Output the [x, y] coordinate of the center of the cell containing the given text.  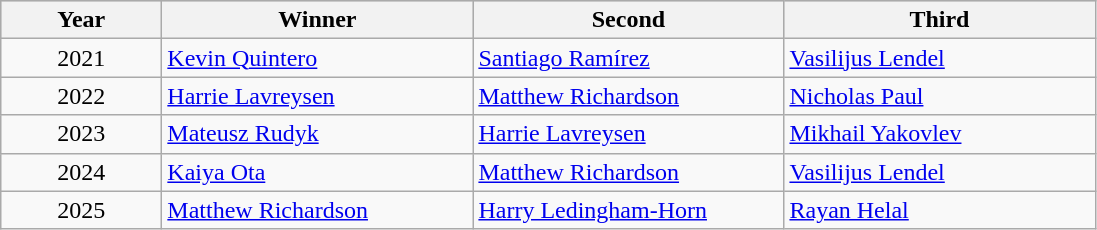
2025 [82, 210]
2023 [82, 134]
Second [628, 20]
Year [82, 20]
Kaiya Ota [318, 172]
Santiago Ramírez [628, 58]
Rayan Helal [940, 210]
Third [940, 20]
2021 [82, 58]
2024 [82, 172]
Nicholas Paul [940, 96]
Kevin Quintero [318, 58]
Winner [318, 20]
Harry Ledingham-Horn [628, 210]
Mateusz Rudyk [318, 134]
Mikhail Yakovlev [940, 134]
2022 [82, 96]
